Find where the given text appears and provide that cell's center as (X, Y) coordinate. 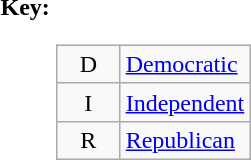
D (89, 64)
Democratic (185, 64)
R (89, 140)
Independent (185, 102)
I (89, 102)
Republican (185, 140)
